Extract the (x, y) coordinate from the center of the cell holding the provided text.  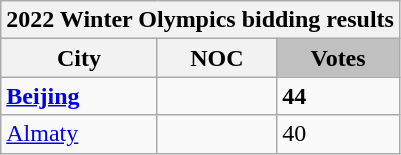
44 (338, 96)
Almaty (79, 134)
NOC (216, 58)
City (79, 58)
40 (338, 134)
2022 Winter Olympics bidding results (200, 20)
Beijing (79, 96)
Votes (338, 58)
